Scan for the cell matching the given text and deliver its (x, y) coordinate at center. 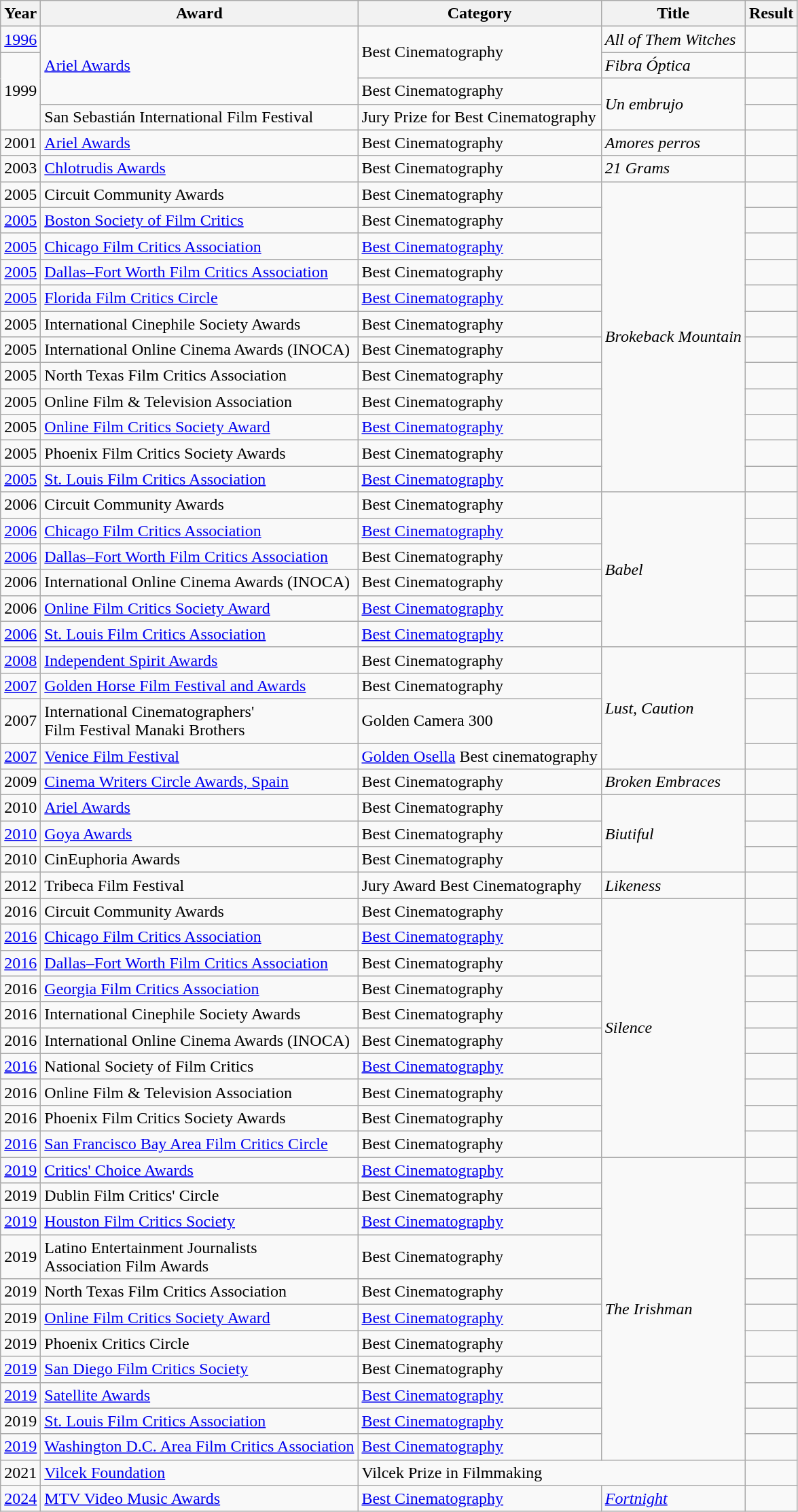
Golden Osella Best cinematography (479, 756)
Vilcek Prize in Filmmaking (551, 1473)
Venice Film Festival (200, 756)
Cinema Writers Circle Awards, Spain (200, 782)
Golden Camera 300 (479, 720)
21 Grams (673, 169)
San Sebastián International Film Festival (200, 117)
Florida Film Critics Circle (200, 298)
2001 (20, 143)
Chlotrudis Awards (200, 169)
2024 (20, 1498)
Result (771, 14)
Category (479, 14)
San Diego Film Critics Society (200, 1369)
CinEuphoria Awards (200, 860)
1999 (20, 91)
Amores perros (673, 143)
Houston Film Critics Society (200, 1222)
International Cinematographers'Film Festival Manaki Brothers (200, 720)
Silence (673, 1027)
Babel (673, 569)
Vilcek Foundation (200, 1473)
2003 (20, 169)
The Irishman (673, 1308)
Golden Horse Film Festival and Awards (200, 686)
Jury Prize for Best Cinematography (479, 117)
Latino Entertainment JournalistsAssociation Film Awards (200, 1257)
2009 (20, 782)
MTV Video Music Awards (200, 1498)
2012 (20, 885)
Phoenix Critics Circle (200, 1343)
Satellite Awards (200, 1395)
Fibra Óptica (673, 65)
1996 (20, 39)
Goya Awards (200, 834)
Biutiful (673, 834)
All of Them Witches (673, 39)
Georgia Film Critics Association (200, 989)
Jury Award Best Cinematography (479, 885)
Lust, Caution (673, 708)
2021 (20, 1473)
Critics' Choice Awards (200, 1170)
Title (673, 14)
Brokeback Mountain (673, 337)
Year (20, 14)
Dublin Film Critics' Circle (200, 1196)
Tribeca Film Festival (200, 885)
Award (200, 14)
Boston Society of Film Critics (200, 220)
Fortnight (673, 1498)
Un embrujo (673, 104)
2008 (20, 660)
Independent Spirit Awards (200, 660)
Washington D.C. Area Film Critics Association (200, 1447)
San Francisco Bay Area Film Critics Circle (200, 1144)
Broken Embraces (673, 782)
Likeness (673, 885)
National Society of Film Critics (200, 1066)
